Find where the given text appears and provide that cell's center as [X, Y] coordinate. 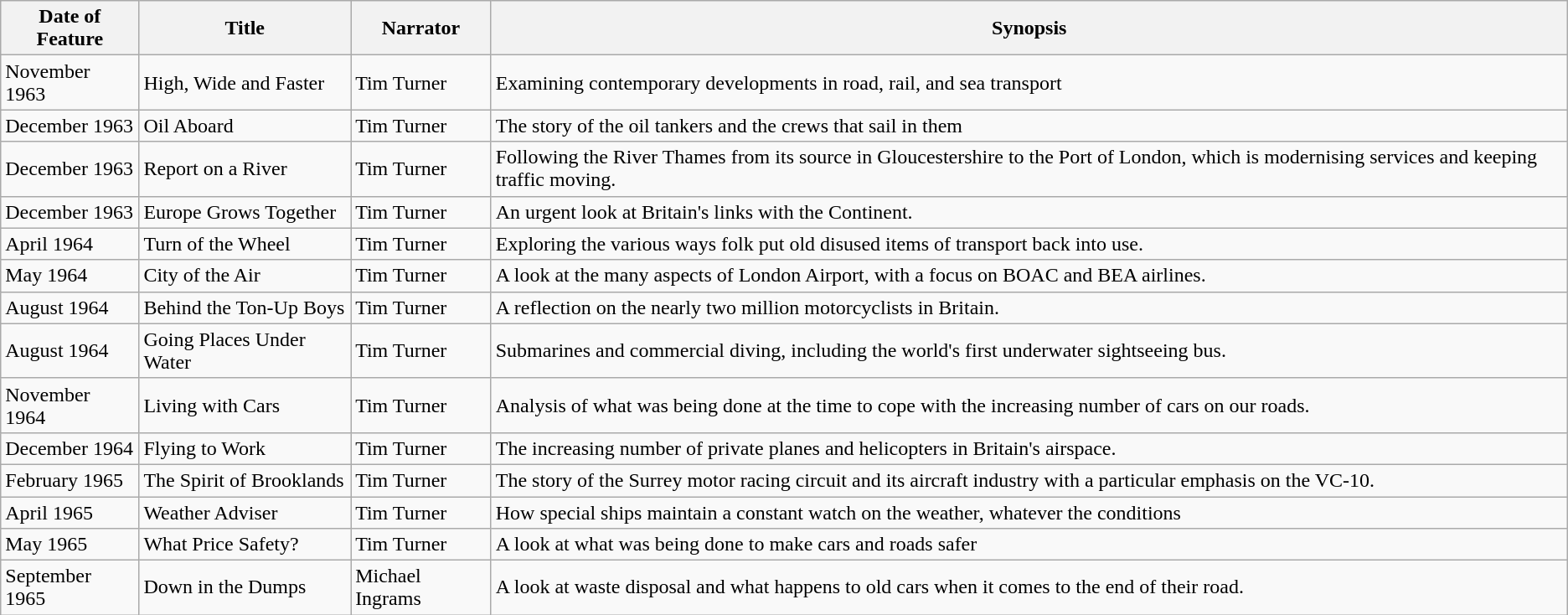
The story of the oil tankers and the crews that sail in them [1029, 126]
Oil Aboard [245, 126]
Behind the Ton-Up Boys [245, 307]
A look at what was being done to make cars and roads safer [1029, 545]
Date of Feature [70, 28]
April 1965 [70, 512]
Title [245, 28]
December 1964 [70, 448]
September 1965 [70, 588]
November 1963 [70, 82]
Examining contemporary developments in road, rail, and sea transport [1029, 82]
Synopsis [1029, 28]
Michael Ingrams [421, 588]
Europe Grows Together [245, 212]
Report on a River [245, 169]
Analysis of what was being done at the time to cope with the increasing number of cars on our roads. [1029, 406]
Narrator [421, 28]
City of the Air [245, 276]
Going Places Under Water [245, 350]
How special ships maintain a constant watch on the weather, whatever the conditions [1029, 512]
Weather Adviser [245, 512]
Following the River Thames from its source in Gloucestershire to the Port of London, which is modernising services and keeping traffic moving. [1029, 169]
Exploring the various ways folk put old disused items of transport back into use. [1029, 244]
The increasing number of private planes and helicopters in Britain's airspace. [1029, 448]
Flying to Work [245, 448]
A look at the many aspects of London Airport, with a focus on BOAC and BEA airlines. [1029, 276]
The Spirit of Brooklands [245, 480]
Down in the Dumps [245, 588]
February 1965 [70, 480]
A reflection on the nearly two million motorcyclists in Britain. [1029, 307]
An urgent look at Britain's links with the Continent. [1029, 212]
November 1964 [70, 406]
A look at waste disposal and what happens to old cars when it comes to the end of their road. [1029, 588]
Living with Cars [245, 406]
Turn of the Wheel [245, 244]
April 1964 [70, 244]
The story of the Surrey motor racing circuit and its aircraft industry with a particular emphasis on the VC-10. [1029, 480]
May 1965 [70, 545]
High, Wide and Faster [245, 82]
May 1964 [70, 276]
What Price Safety? [245, 545]
Submarines and commercial diving, including the world's first underwater sightseeing bus. [1029, 350]
